Identify which cell holds the provided text, then report its [x, y] central coordinate. 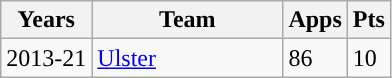
Apps [315, 20]
10 [368, 58]
Years [46, 20]
Team [188, 20]
86 [315, 58]
2013-21 [46, 58]
Pts [368, 20]
Ulster [188, 58]
